Find where the given text appears and provide that cell's center as [X, Y] coordinate. 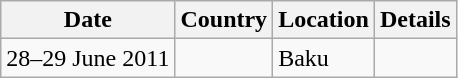
28–29 June 2011 [88, 58]
Location [324, 20]
Country [224, 20]
Date [88, 20]
Baku [324, 58]
Details [415, 20]
